Extract the [x, y] coordinate from the center of the cell holding the provided text.  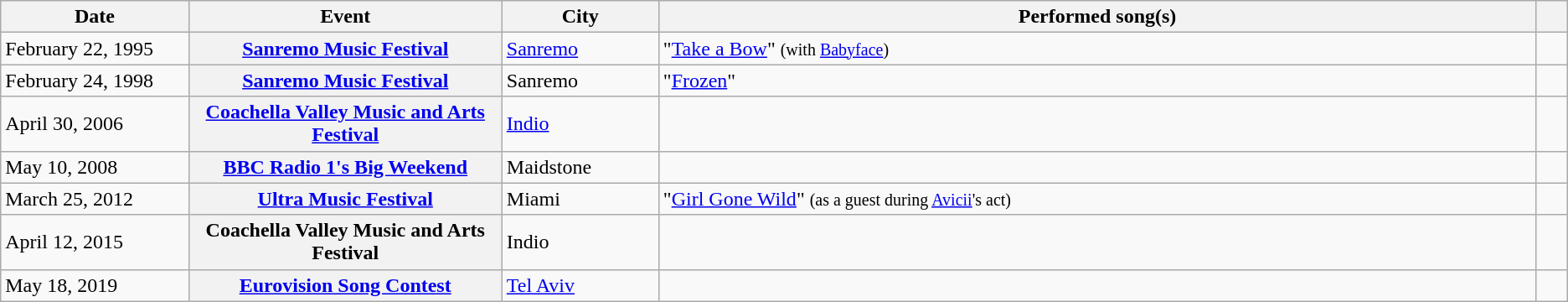
Miami [580, 199]
"Girl Gone Wild" (as a guest during Avicii's act) [1097, 199]
Ultra Music Festival [345, 199]
Event [345, 17]
BBC Radio 1's Big Weekend [345, 167]
Tel Aviv [580, 285]
Eurovision Song Contest [345, 285]
April 12, 2015 [95, 242]
City [580, 17]
February 24, 1998 [95, 81]
"Frozen" [1097, 81]
May 18, 2019 [95, 285]
April 30, 2006 [95, 124]
February 22, 1995 [95, 49]
Date [95, 17]
Performed song(s) [1097, 17]
Maidstone [580, 167]
"Take a Bow" (with Babyface) [1097, 49]
May 10, 2008 [95, 167]
March 25, 2012 [95, 199]
